Output the (X, Y) coordinate of the center of the cell containing the given text.  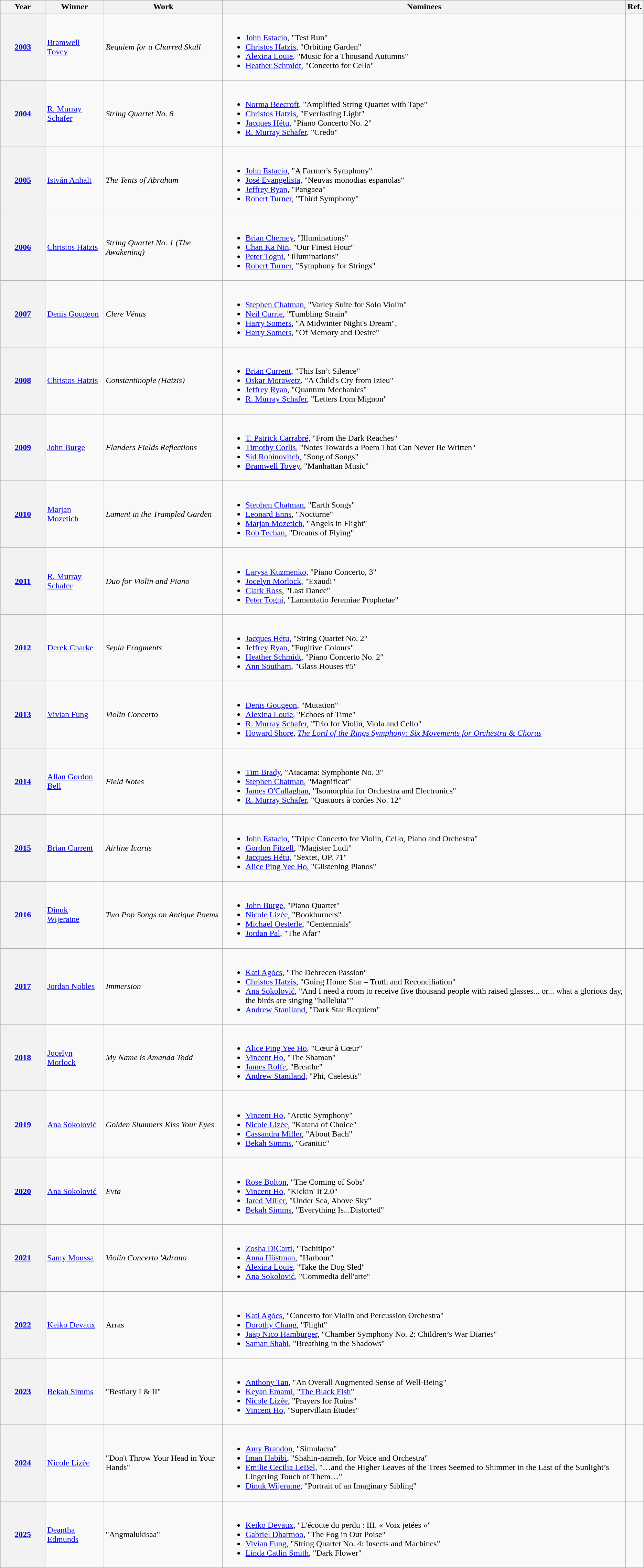
István Anhalt (75, 180)
2009 (23, 447)
2005 (23, 180)
String Quartet No. 1 (The Awakening) (163, 247)
2016 (23, 915)
Bekah Simms (75, 1391)
Constantinople (Hatzis) (163, 381)
Keiko Devaux (75, 1325)
Derek Charke (75, 648)
String Quartet No. 8 (163, 114)
2025 (23, 1534)
2010 (23, 514)
Vivian Fung (75, 714)
John Burge (75, 447)
Flanders Fields Reflections (163, 447)
Arras (163, 1325)
"Don't Throw Your Head in Your Hands" (163, 1463)
2006 (23, 247)
Brian Cherney, "Illuminations"Chan Ka Nin, "Our Finest Hour"Peter Togni, "Illuminations"Robert Turner, "Symphony for Strings" (424, 247)
Denis Gougeon (75, 314)
The Tents of Abraham (163, 180)
Stephen Chatman, "Earth Songs"Leonard Enns, "Nocturne"Marjan Mozetich, "Angels in Flight"Rob Teehan, "Dreams of Flying" (424, 514)
"Angmalukisaa" (163, 1534)
Lament in the Trampled Garden (163, 514)
2013 (23, 714)
2019 (23, 1124)
2021 (23, 1258)
2015 (23, 848)
Duo for Violin and Piano (163, 581)
Allan Gordon Bell (75, 781)
Clere Vénus (163, 314)
"Bestiary I & II" (163, 1391)
Two Pop Songs on Antique Poems (163, 915)
2011 (23, 581)
2017 (23, 986)
Violin Concerto (163, 714)
2008 (23, 381)
Jocelyn Morlock (75, 1058)
Alice Ping Yee Ho, "Cœur à Cœur"Vincent Ho, "The Shaman"James Rolfe, "Breathe"Andrew Staniland, "Phi, Caelestis" (424, 1058)
Immersion (163, 986)
Violin Concerto 'Adrano (163, 1258)
John Estacio, "Test Run"Christos Hatzis, "Orbiting Garden"Alexina Louie, "Music for a Thousand Autumns"Heather Schmidt, "Concerto for Cello" (424, 47)
Winner (75, 7)
Jacques Hétu, "String Quartet No. 2"Jeffrey Ryan, "Fugitive Colours"Heather Schmidt, "Piano Concerto No. 2"Ann Southam, "Glass Houses #5" (424, 648)
2014 (23, 781)
Year (23, 7)
2023 (23, 1391)
2020 (23, 1191)
Marjan Mozetich (75, 514)
Larysa Kuzmenko, "Piano Concerto, 3"Jocelyn Morlock, "Exaudi"Clark Ross, "Last Dance"Peter Togni, "Lamentatio Jeremiae Prophetae" (424, 581)
2022 (23, 1325)
2024 (23, 1463)
2003 (23, 47)
Deantha Edmunds (75, 1534)
Samy Moussa (75, 1258)
Jordan Nobles (75, 986)
Nicole Lizée (75, 1463)
Field Notes (163, 781)
John Burge, "Piano Quartet"Nicole Lizée, "Bookburners"Michael Oesterle, "Centennials"Jordan Pal, "The Afar" (424, 915)
Requiem for a Charred Skull (163, 47)
John Estacio, "A Farmer's Symphony"José Evangelista, "Neuvas monodias espanolas"Jeffrey Ryan, "Pangaea"Robert Turner, "Third Symphony" (424, 180)
Vincent Ho, "Arctic Symphony"Nicole Lizée, "Katana of Choice"Cassandra Miller, "About Bach"Bekah Simms, "Granitic" (424, 1124)
My Name is Amanda Todd (163, 1058)
Dinuk Wijeratne (75, 915)
Brian Current (75, 848)
Zosha DiCarti, "Tachitipo"Anna Höstman, "Harbour"Alexina Louie, "Take the Dog Sled"Ana Sokolović, "Commedia dell'arte" (424, 1258)
Airline Icarus (163, 848)
Ref. (634, 7)
Sepia Fragments (163, 648)
2018 (23, 1058)
Bramwell Tovey (75, 47)
Nominees (424, 7)
Rose Bolton, "The Coming of Sobs"Vincent Ho, "Kickin' It 2.0"Jared Miller, "Under Sea, Above Sky"Bekah Simms, "Everything Is...Distorted" (424, 1191)
2007 (23, 314)
2012 (23, 648)
Evta (163, 1191)
2004 (23, 114)
Work (163, 7)
Golden Slumbers Kiss Your Eyes (163, 1124)
